Locate the cell with the specified text and output its [x, y] center coordinate. 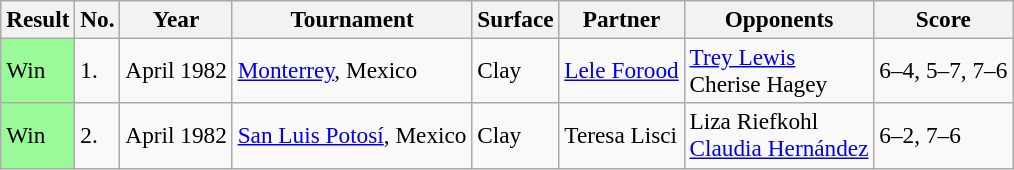
San Luis Potosí, Mexico [352, 136]
2. [98, 136]
6–4, 5–7, 7–6 [944, 70]
Trey Lewis Cherise Hagey [779, 70]
No. [98, 19]
Score [944, 19]
Surface [516, 19]
Year [176, 19]
Partner [622, 19]
Teresa Lisci [622, 136]
Lele Forood [622, 70]
1. [98, 70]
6–2, 7–6 [944, 136]
Monterrey, Mexico [352, 70]
Result [38, 19]
Opponents [779, 19]
Tournament [352, 19]
Liza Riefkohl Claudia Hernández [779, 136]
